Return (x, y) of the center of cell containing provided text 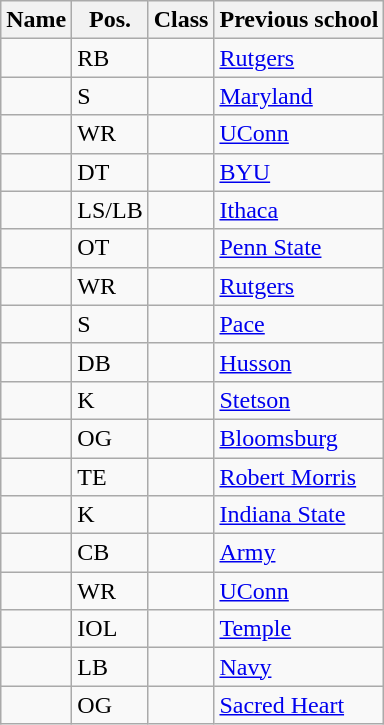
Bloomsburg (299, 438)
Navy (299, 667)
LB (110, 667)
Class (181, 20)
RB (110, 58)
DB (110, 362)
Ithaca (299, 210)
LS/LB (110, 210)
TE (110, 477)
Robert Morris (299, 477)
Penn State (299, 248)
DT (110, 172)
Maryland (299, 96)
IOL (110, 629)
CB (110, 553)
Pace (299, 324)
Sacred Heart (299, 705)
Previous school (299, 20)
Husson (299, 362)
Indiana State (299, 515)
Temple (299, 629)
Stetson (299, 400)
Name (36, 20)
Pos. (110, 20)
BYU (299, 172)
OT (110, 248)
Army (299, 553)
